Return [X, Y] of the center of cell containing provided text 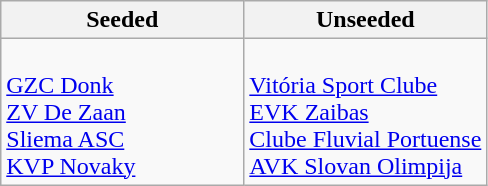
Unseeded [366, 20]
Vitória Sport Clube EVK Zaibas Clube Fluvial Portuense AVK Slovan Olimpija [366, 112]
GZC Donk ZV De Zaan Sliema ASC KVP Novaky [122, 112]
Seeded [122, 20]
